Output the (X, Y) coordinate of the center of the cell containing the given text.  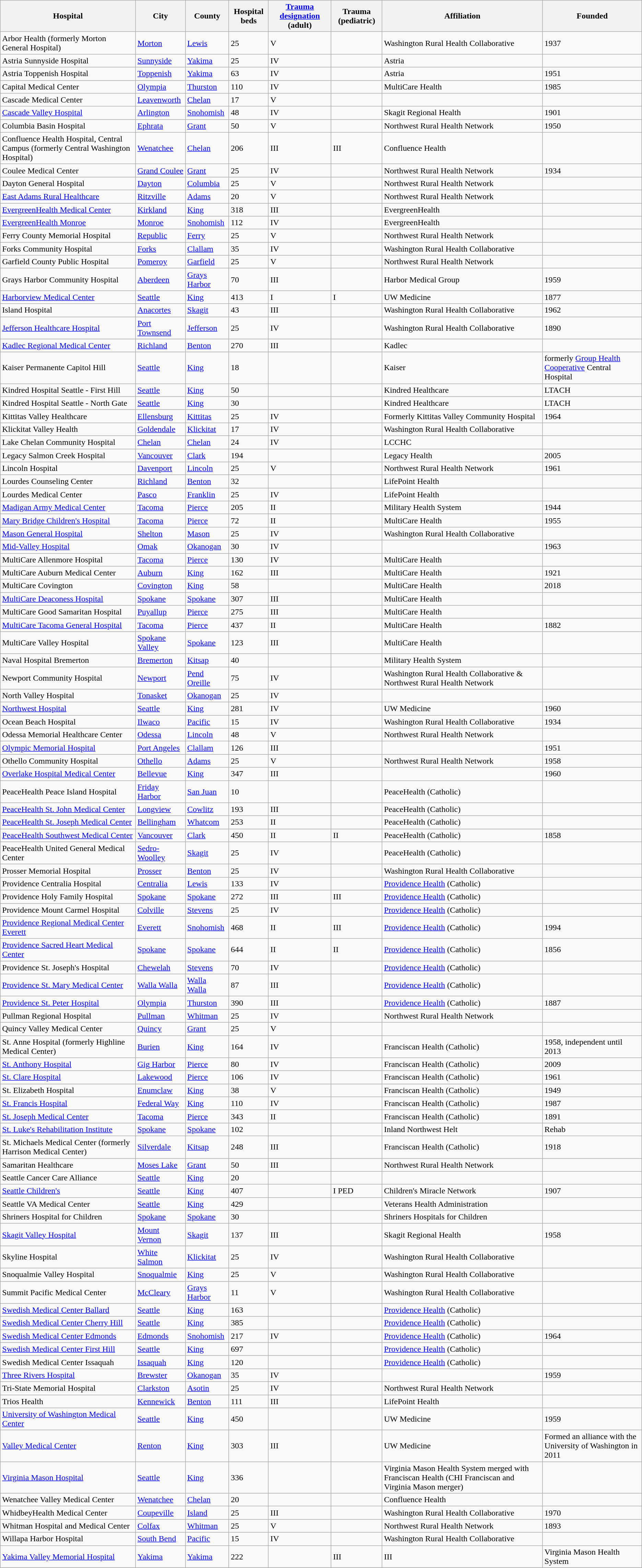
Kadlec Regional Medical Center (68, 345)
Pullman (160, 1016)
Moses Lake (160, 1165)
Harborview Medical Center (68, 297)
1918 (592, 1147)
Seattle Children's (68, 1191)
Auburn (160, 573)
Prosser (160, 871)
Founded (592, 16)
Cascade Valley Hospital (68, 113)
Formed an alliance with the University of Washington in 2011 (592, 1446)
Astria Toppenish Hospital (68, 74)
1858 (592, 835)
222 (248, 1557)
272 (248, 897)
413 (248, 297)
Quincy Valley Medical Center (68, 1029)
Astria Sunnyside Hospital (68, 61)
Longview (160, 809)
Kaiser (462, 368)
Spokane Valley (160, 642)
Providence Mount Carmel Hospital (68, 910)
112 (248, 223)
Anacortes (160, 310)
133 (248, 884)
248 (248, 1147)
North Valley Hospital (68, 696)
Summit Pacific Medical Center (68, 1292)
Northwest Hospital (68, 709)
Ilwaco (160, 722)
White Salmon (160, 1257)
Issaquah (160, 1362)
Yakima Valley Memorial Hospital (68, 1557)
Edmonds (160, 1336)
11 (248, 1292)
Newport Community Hospital (68, 678)
Capital Medical Center (68, 87)
Children's Miracle Network (462, 1191)
Snoqualmie Valley Hospital (68, 1275)
Prosser Memorial Hospital (68, 871)
Samaritan Healthcare (68, 1165)
Franklin (207, 495)
Shriners Hospitals for Children (462, 1217)
Skyline Hospital (68, 1257)
217 (248, 1336)
Lincoln Hospital (68, 469)
Coulee Medical Center (68, 170)
Legacy Health (462, 455)
Arlington (160, 113)
St. Elizabeth Hospital (68, 1090)
Mason (207, 534)
1891 (592, 1116)
Swedish Medical Center Cherry Hill (68, 1323)
Burien (160, 1047)
Kirkland (160, 209)
Lourdes Counseling Center (68, 482)
Puyallup (160, 612)
Grays Harbor Community Hospital (68, 280)
Virginia Mason Health System merged with Franciscan Health (CHI Franciscan and Virginia Mason merger) (462, 1478)
Pend Oreille (207, 678)
1994 (592, 927)
Whitman Hospital and Medical Center (68, 1526)
Wenatchee Valley Medical Center (68, 1500)
Dayton (160, 183)
Swedish Medical Center Edmonds (68, 1336)
Confluence Health Hospital, Central Campus (formerly Central Washington Hospital) (68, 148)
1962 (592, 310)
Valley Medical Center (68, 1446)
63 (248, 74)
347 (248, 774)
10 (248, 792)
Bremerton (160, 660)
St. Joseph Medical Center (68, 1116)
275 (248, 612)
Pullman Regional Hospital (68, 1016)
Kennewick (160, 1401)
385 (248, 1323)
Renton (160, 1446)
343 (248, 1116)
318 (248, 209)
137 (248, 1235)
Island (207, 1513)
43 (248, 310)
1901 (592, 113)
Swedish Medical Center First Hill (68, 1349)
Jefferson Healthcare Hospital (68, 328)
32 (248, 482)
Kadlec (462, 345)
South Bend (160, 1539)
MultiCare Auburn Medical Center (68, 573)
Ritzville (160, 196)
Gig Harbor (160, 1064)
1882 (592, 625)
Trauma designation (adult) (300, 16)
Enumclaw (160, 1090)
MultiCare Covington (68, 586)
McCleary (160, 1292)
City (160, 16)
Kindred Hospital Seattle - North Gate (68, 403)
1950 (592, 126)
MultiCare Good Samaritan Hospital (68, 612)
Olympic Memorial Hospital (68, 748)
Pasco (160, 495)
Legacy Salmon Creek Hospital (68, 455)
106 (248, 1077)
163 (248, 1310)
EvergreenHealth Monroe (68, 223)
Davenport (160, 469)
Goldendale (160, 429)
Othello (160, 761)
San Juan (207, 792)
MultiCare Allenmore Hospital (68, 560)
Covington (160, 586)
164 (248, 1047)
Bellevue (160, 774)
Mid-Valley Hospital (68, 547)
1890 (592, 328)
437 (248, 625)
Ellensburg (160, 416)
2009 (592, 1064)
Virginia Mason Hospital (68, 1478)
Naval Hospital Bremerton (68, 660)
429 (248, 1204)
1907 (592, 1191)
102 (248, 1129)
Providence St. Peter Hospital (68, 1003)
PeaceHealth Southwest Medical Center (68, 835)
Inland Northwest Helt (462, 1129)
PeaceHealth Peace Island Hospital (68, 792)
Pomeroy (160, 262)
Kittitas (207, 416)
1949 (592, 1090)
Colville (160, 910)
Lourdes Medical Center (68, 495)
126 (248, 748)
336 (248, 1478)
194 (248, 455)
Seattle VA Medical Center (68, 1204)
Whatcom (207, 822)
Shelton (160, 534)
303 (248, 1446)
Quincy (160, 1029)
111 (248, 1401)
PeaceHealth St. John Medical Center (68, 809)
Mason General Hospital (68, 534)
Ocean Beach Hospital (68, 722)
St. Luke's Rehabilitation Institute (68, 1129)
38 (248, 1090)
Columbia (207, 183)
Trauma (pediatric) (357, 16)
Coupeville (160, 1513)
Kindred Hospital Seattle - First Hill (68, 390)
87 (248, 985)
24 (248, 442)
St. Anne Hospital (formerly Highline Medical Center) (68, 1047)
468 (248, 927)
2018 (592, 586)
Madigan Army Medical Center (68, 508)
Clarkston (160, 1388)
Providence Regional Medical Center Everett (68, 927)
Providence St. Joseph's Hospital (68, 968)
1944 (592, 508)
Silverdale (160, 1147)
270 (248, 345)
Arbor Health (formerly Morton General Hospital) (68, 43)
St. Anthony Hospital (68, 1064)
Toppenish (160, 74)
1893 (592, 1526)
LCCHC (462, 442)
1856 (592, 950)
Monroe (160, 223)
Sunnyside (160, 61)
697 (248, 1349)
Friday Harbor (160, 792)
1958, independent until 2013 (592, 1047)
Tri-State Memorial Hospital (68, 1388)
193 (248, 809)
Odessa Memorial Healthcare Center (68, 735)
72 (248, 521)
MultiCare Deaconess Hospital (68, 599)
Columbia Basin Hospital (68, 126)
Omak (160, 547)
Swedish Medical Center Issaquah (68, 1362)
EvergreenHealth Medical Center (68, 209)
Newport (160, 678)
St. Clare Hospital (68, 1077)
Jefferson (207, 328)
Klickitat Valley Health (68, 429)
130 (248, 560)
Kaiser Permanente Capitol Hill (68, 368)
Garfield (207, 262)
281 (248, 709)
Providence St. Mary Medical Center (68, 985)
40 (248, 660)
Formerly Kittitas Valley Community Hospital (462, 416)
1937 (592, 43)
Port Townsend (160, 328)
Colfax (160, 1526)
Swedish Medical Center Ballard (68, 1310)
Garfield County Public Hospital (68, 262)
Sedro-Woolley (160, 853)
253 (248, 822)
East Adams Rural Healthcare (68, 196)
75 (248, 678)
Virginia Mason Health System (592, 1557)
1970 (592, 1513)
Ephrata (160, 126)
MultiCare Tacoma General Hospital (68, 625)
Harbor Medical Group (462, 280)
Everett (160, 927)
Odessa (160, 735)
Three Rivers Hospital (68, 1375)
Ferry County Memorial Hospital (68, 236)
formerly Group Health Cooperative Central Hospital (592, 368)
Asotin (207, 1388)
Forks Community Hospital (68, 249)
1921 (592, 573)
Grand Coulee (160, 170)
Hospital beds (248, 16)
Tonasket (160, 696)
Federal Way (160, 1103)
Shriners Hospital for Children (68, 1217)
Seattle Cancer Care Alliance (68, 1178)
407 (248, 1191)
120 (248, 1362)
Aberdeen (160, 280)
307 (248, 599)
205 (248, 508)
1877 (592, 297)
58 (248, 586)
Veterans Health Administration (462, 1204)
1955 (592, 521)
Providence Centralia Hospital (68, 884)
Affiliation (462, 16)
I PED (357, 1191)
123 (248, 642)
Cascade Medical Center (68, 100)
Snoqualmie (160, 1275)
Mount Vernon (160, 1235)
Leavenworth (160, 100)
Cowlitz (207, 809)
Chewelah (160, 968)
1963 (592, 547)
1887 (592, 1003)
Othello Community Hospital (68, 761)
PeaceHealth United General Medical Center (68, 853)
162 (248, 573)
390 (248, 1003)
Hospital (68, 16)
PeaceHealth St. Joseph Medical Center (68, 822)
1985 (592, 87)
Providence Sacred Heart Medical Center (68, 950)
Rehab (592, 1129)
Washington Rural Health Collaborative & Northwest Rural Health Network (462, 678)
1987 (592, 1103)
644 (248, 950)
Providence Holy Family Hospital (68, 897)
Kittitas Valley Healthcare (68, 416)
Island Hospital (68, 310)
Lake Chelan Community Hospital (68, 442)
Lakewood (160, 1077)
Brewster (160, 1375)
18 (248, 368)
80 (248, 1064)
Mary Bridge Children's Hospital (68, 521)
Morton (160, 43)
206 (248, 148)
Port Angeles (160, 748)
Centralia (160, 884)
Overlake Hospital Medical Center (68, 774)
Trios Health (68, 1401)
St. Francis Hospital (68, 1103)
MultiCare Valley Hospital (68, 642)
Forks (160, 249)
WhidbeyHealth Medical Center (68, 1513)
Dayton General Hospital (68, 183)
St. Michaels Medical Center (formerly Harrison Medical Center) (68, 1147)
Ferry (207, 236)
Willapa Harbor Hospital (68, 1539)
University of Washington Medical Center (68, 1419)
Republic (160, 236)
Skagit Valley Hospital (68, 1235)
County (207, 16)
Bellingham (160, 822)
2005 (592, 455)
